Detect which cell encompasses the target text, then output its (X, Y) center coordinate. 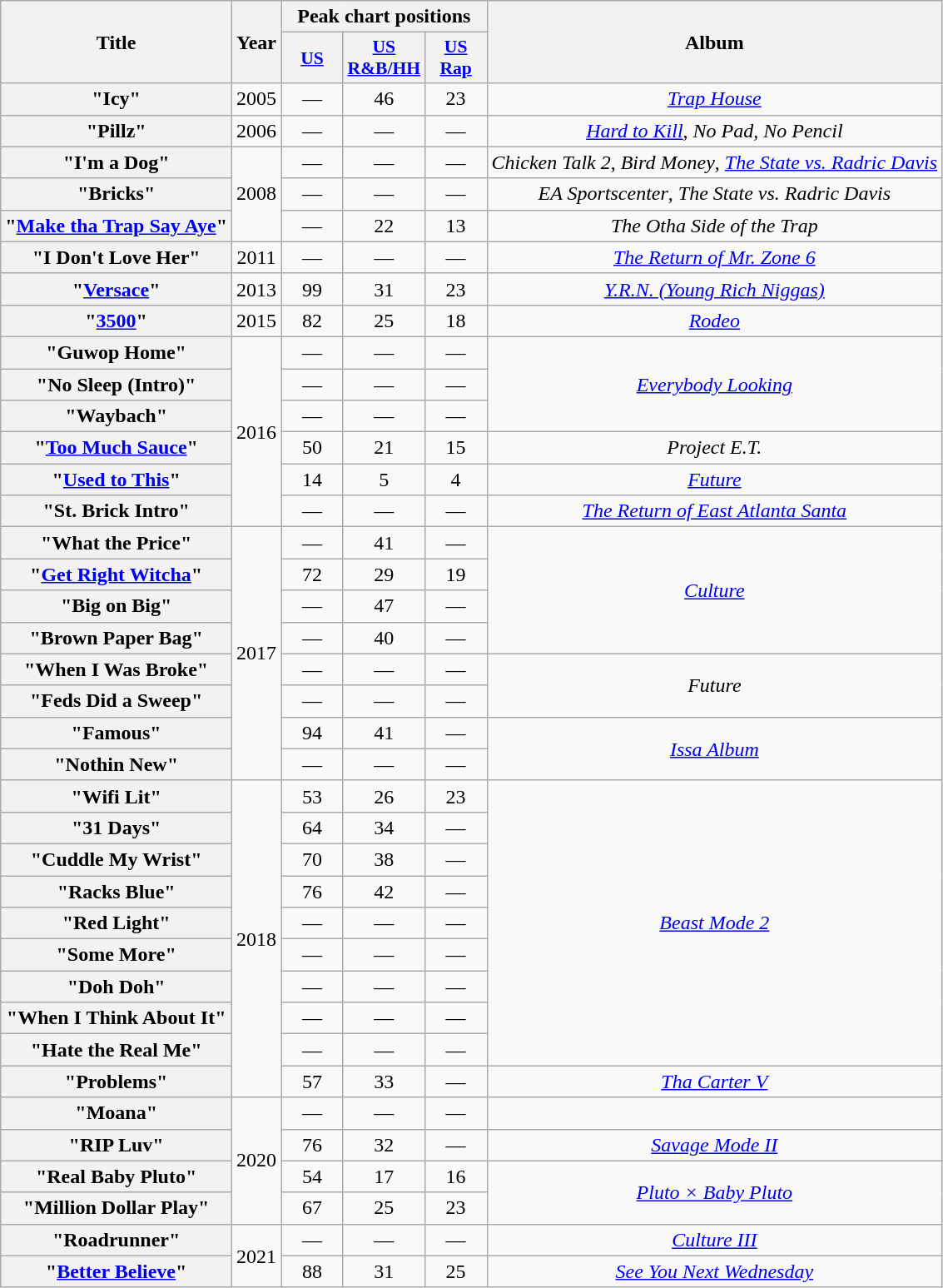
Project E.T. (714, 448)
17 (384, 1176)
Peak chart positions (385, 17)
2015 (256, 321)
Beast Mode 2 (714, 922)
99 (313, 289)
"Wifi Lit" (117, 796)
46 (384, 99)
"Doh Doh" (117, 987)
"Make tha Trap Say Aye" (117, 226)
64 (313, 828)
16 (456, 1176)
"Problems" (117, 1082)
Hard to Kill, No Pad, No Pencil (714, 131)
38 (384, 859)
"I'm a Dog" (117, 162)
70 (313, 859)
47 (384, 606)
"Big on Big" (117, 606)
88 (313, 1271)
2021 (256, 1256)
Savage Mode II (714, 1145)
Y.R.N. (Young Rich Niggas) (714, 289)
13 (456, 226)
54 (313, 1176)
50 (313, 448)
"Famous" (117, 733)
2013 (256, 289)
Title (117, 42)
18 (456, 321)
"I Don't Love Her" (117, 257)
32 (384, 1145)
40 (384, 638)
15 (456, 448)
33 (384, 1082)
67 (313, 1208)
"31 Days" (117, 828)
"Icy" (117, 99)
"Moana" (117, 1113)
2017 (256, 654)
26 (384, 796)
"Red Light" (117, 923)
"When I Think About It" (117, 1018)
2011 (256, 257)
4 (456, 480)
"RIP Luv" (117, 1145)
5 (384, 480)
"Get Right Witcha" (117, 574)
EA Sportscenter, The State vs. Radric Davis (714, 194)
Trap House (714, 99)
"Pillz" (117, 131)
34 (384, 828)
"Hate the Real Me" (117, 1050)
"Nothin New" (117, 764)
2020 (256, 1161)
22 (384, 226)
"Too Much Sauce" (117, 448)
USRap (456, 58)
14 (313, 480)
Album (714, 42)
"3500" (117, 321)
Culture (714, 590)
29 (384, 574)
Everybody Looking (714, 384)
Pluto × Baby Pluto (714, 1192)
"Cuddle My Wrist" (117, 859)
Issa Album (714, 748)
Culture III (714, 1240)
US (313, 58)
"St. Brick Intro" (117, 511)
2016 (256, 431)
"Versace" (117, 289)
19 (456, 574)
"When I Was Broke" (117, 669)
"Used to This" (117, 480)
Rodeo (714, 321)
"Roadrunner" (117, 1240)
94 (313, 733)
Tha Carter V (714, 1082)
Chicken Talk 2, Bird Money, The State vs. Radric Davis (714, 162)
"Real Baby Pluto" (117, 1176)
"Brown Paper Bag" (117, 638)
2005 (256, 99)
"What the Price" (117, 543)
The Return of East Atlanta Santa (714, 511)
"Feds Did a Sweep" (117, 701)
"Bricks" (117, 194)
53 (313, 796)
"Waybach" (117, 416)
57 (313, 1082)
2018 (256, 939)
The Otha Side of the Trap (714, 226)
21 (384, 448)
"Racks Blue" (117, 892)
USR&B/HH (384, 58)
The Return of Mr. Zone 6 (714, 257)
82 (313, 321)
72 (313, 574)
"No Sleep (Intro)" (117, 384)
2008 (256, 194)
Year (256, 42)
"Guwop Home" (117, 352)
42 (384, 892)
"Better Believe" (117, 1271)
2006 (256, 131)
"Million Dollar Play" (117, 1208)
See You Next Wednesday (714, 1271)
"Some More" (117, 955)
